Return the [x, y] coordinate for the center point of the cell that contains the specified text.  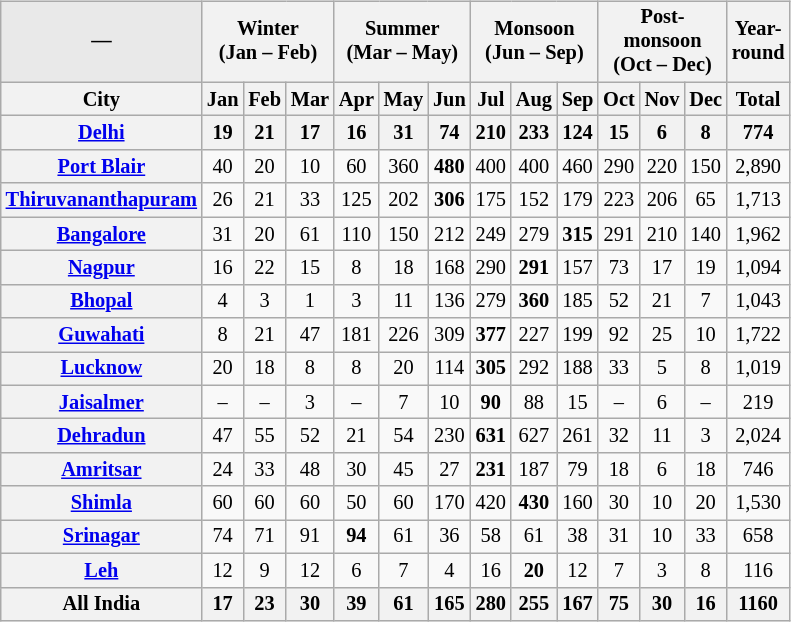
125 [356, 200]
Sep [578, 99]
152 [534, 200]
226 [404, 335]
631 [491, 436]
220 [662, 167]
255 [534, 604]
480 [450, 167]
Summer(Mar – May) [402, 42]
38 [578, 537]
Dec [705, 99]
1,962 [758, 234]
219 [758, 402]
Nov [662, 99]
65 [705, 200]
233 [534, 133]
309 [450, 335]
May [404, 99]
187 [534, 470]
24 [222, 470]
124 [578, 133]
627 [534, 436]
88 [534, 402]
Bhopal [102, 301]
1,530 [758, 503]
27 [450, 470]
175 [491, 200]
39 [356, 604]
26 [222, 200]
79 [578, 470]
50 [356, 503]
54 [404, 436]
212 [450, 234]
Mar [310, 99]
Post-monsoon(Oct – Dec) [662, 42]
22 [264, 268]
45 [404, 470]
305 [491, 369]
Jun [450, 99]
1,043 [758, 301]
1,019 [758, 369]
1160 [758, 604]
181 [356, 335]
377 [491, 335]
36 [450, 537]
315 [578, 234]
75 [618, 604]
157 [578, 268]
774 [758, 133]
231 [491, 470]
227 [534, 335]
Amritsar [102, 470]
140 [705, 234]
658 [758, 537]
23 [264, 604]
91 [310, 537]
2,890 [758, 167]
Port Blair [102, 167]
306 [450, 200]
1 [310, 301]
71 [264, 537]
40 [222, 167]
73 [618, 268]
92 [618, 335]
All India [102, 604]
58 [491, 537]
— [102, 42]
168 [450, 268]
230 [450, 436]
114 [450, 369]
206 [662, 200]
2,024 [758, 436]
Srinagar [102, 537]
160 [578, 503]
1,722 [758, 335]
110 [356, 234]
165 [450, 604]
Oct [618, 99]
420 [491, 503]
261 [578, 436]
746 [758, 470]
1,713 [758, 200]
55 [264, 436]
Guwahati [102, 335]
90 [491, 402]
32 [618, 436]
460 [578, 167]
48 [310, 470]
Shimla [102, 503]
Leh [102, 570]
Monsoon(Jun – Sep) [535, 42]
185 [578, 301]
Jaisalmer [102, 402]
202 [404, 200]
Jan [222, 99]
5 [662, 369]
Thiruvananthapuram [102, 200]
Delhi [102, 133]
179 [578, 200]
430 [534, 503]
Year-round [758, 42]
170 [450, 503]
292 [534, 369]
188 [578, 369]
Lucknow [102, 369]
136 [450, 301]
Winter(Jan – Feb) [268, 42]
Bangalore [102, 234]
Nagpur [102, 268]
167 [578, 604]
94 [356, 537]
Apr [356, 99]
199 [578, 335]
280 [491, 604]
Jul [491, 99]
116 [758, 570]
25 [662, 335]
Aug [534, 99]
City [102, 99]
223 [618, 200]
249 [491, 234]
Dehradun [102, 436]
9 [264, 570]
Total [758, 99]
Feb [264, 99]
1,094 [758, 268]
